Capture the cell that displays the provided text and extract its [x, y] central coordinate. 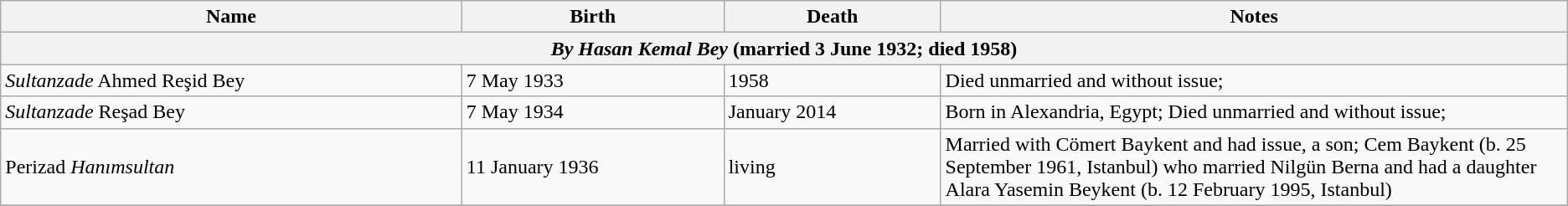
Perizad Hanımsultan [231, 167]
Sultanzade Reşad Bey [231, 112]
11 January 1936 [593, 167]
January 2014 [833, 112]
Sultanzade Ahmed Reşid Bey [231, 80]
Notes [1254, 17]
1958 [833, 80]
Birth [593, 17]
Death [833, 17]
Name [231, 17]
living [833, 167]
Born in Alexandria, Egypt; Died unmarried and without issue; [1254, 112]
By Hasan Kemal Bey (married 3 June 1932; died 1958) [784, 49]
Died unmarried and without issue; [1254, 80]
7 May 1934 [593, 112]
7 May 1933 [593, 80]
